For the text-containing cell, return its midpoint in [X, Y] coordinate format. 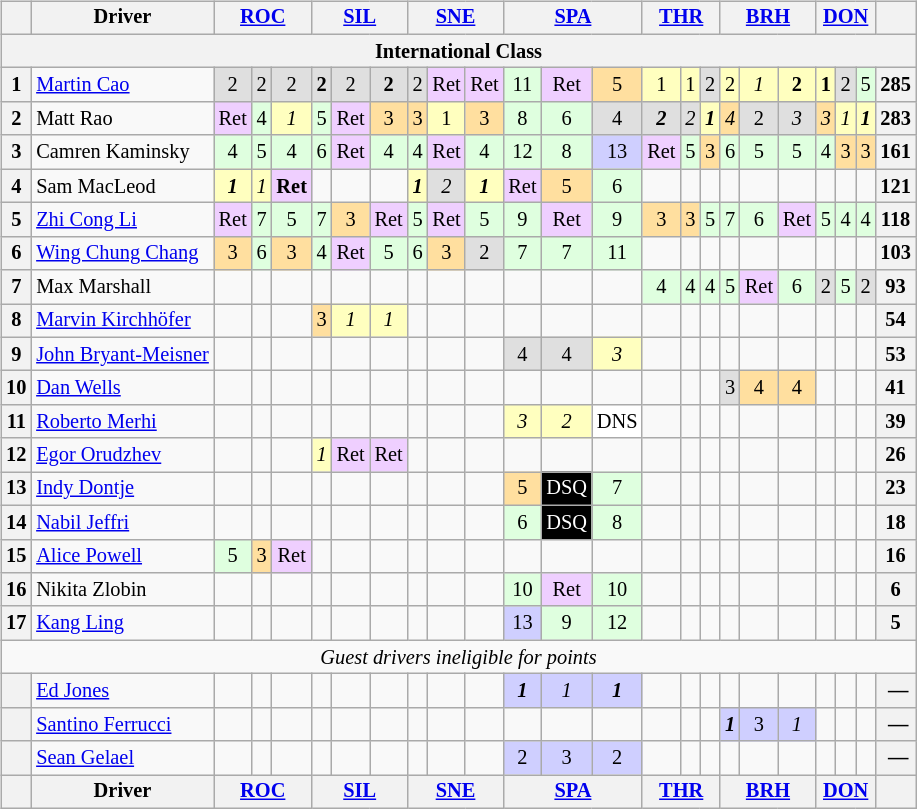
Nabil Jeffri [122, 522]
41 [895, 388]
118 [895, 220]
17 [16, 623]
Max Marshall [122, 287]
Marvin Kirchhöfer [122, 321]
285 [895, 85]
Santino Ferrucci [122, 724]
John Bryant-Meisner [122, 354]
Guest drivers ineligible for points [458, 657]
Zhi Cong Li [122, 220]
23 [895, 489]
Alice Powell [122, 556]
Martin Cao [122, 85]
Matt Rao [122, 119]
283 [895, 119]
Roberto Merhi [122, 422]
26 [895, 455]
Ed Jones [122, 691]
International Class [458, 51]
53 [895, 354]
54 [895, 321]
Egor Orudzhev [122, 455]
Indy Dontje [122, 489]
Sean Gelael [122, 758]
Nikita Zlobin [122, 590]
DNS [617, 422]
15 [16, 556]
Dan Wells [122, 388]
Wing Chung Chang [122, 253]
Camren Kaminsky [122, 152]
93 [895, 287]
Kang Ling [122, 623]
103 [895, 253]
Sam MacLeod [122, 186]
14 [16, 522]
121 [895, 186]
161 [895, 152]
18 [895, 522]
39 [895, 422]
